For the text-containing cell, return its midpoint in [x, y] coordinate format. 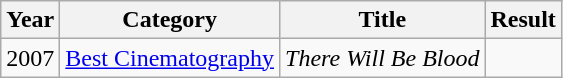
2007 [30, 58]
Title [382, 20]
There Will Be Blood [382, 58]
Year [30, 20]
Best Cinematography [170, 58]
Result [523, 20]
Category [170, 20]
